Determine the (x, y) coordinate at the center of the cell enclosing the given text.  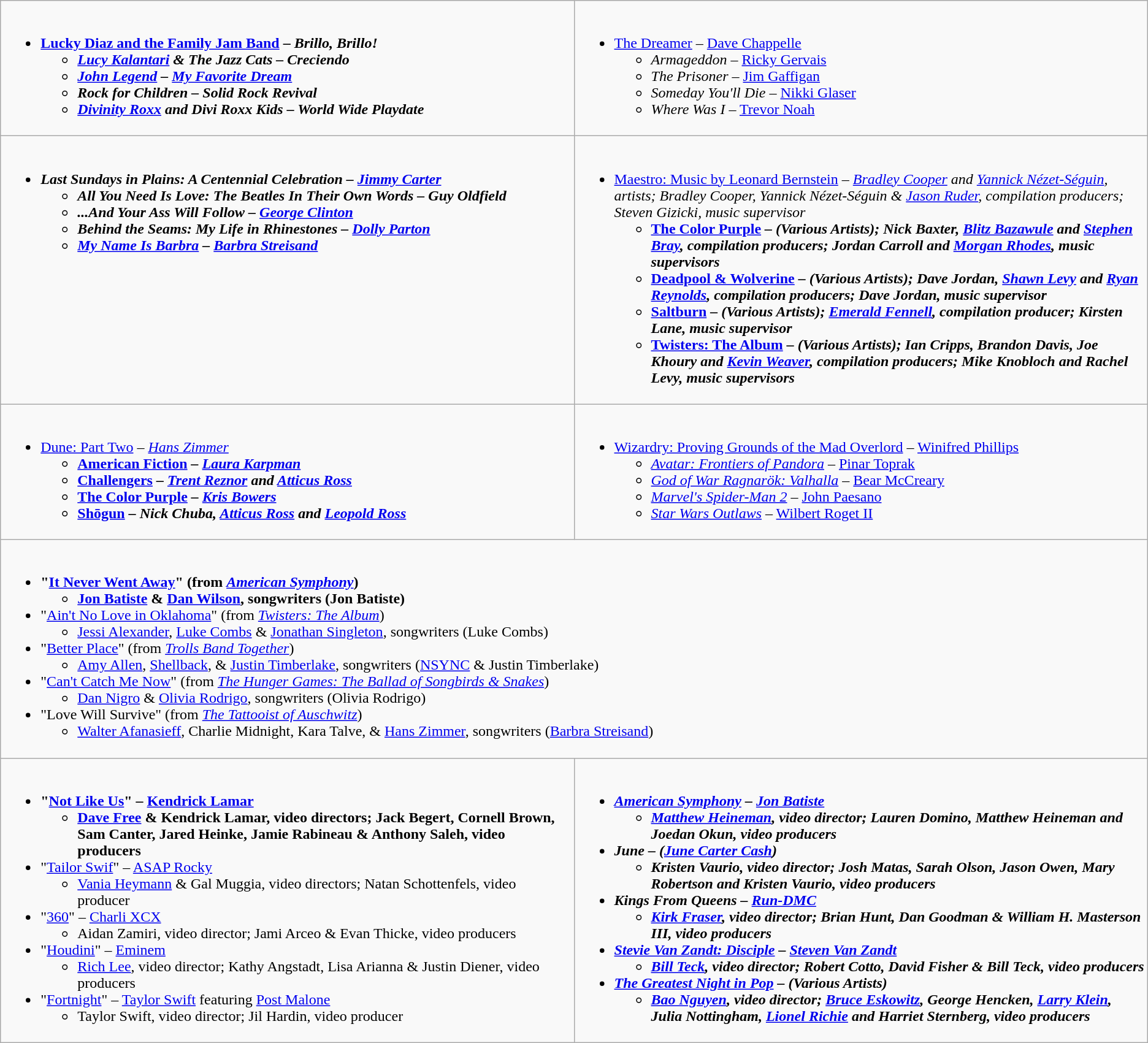
The Dreamer – Dave ChappelleArmageddon – Ricky GervaisThe Prisoner – Jim GaffiganSomeday You'll Die – Nikki GlaserWhere Was I – Trevor Noah (861, 69)
